Locate the cell with the specified text and output its [X, Y] center coordinate. 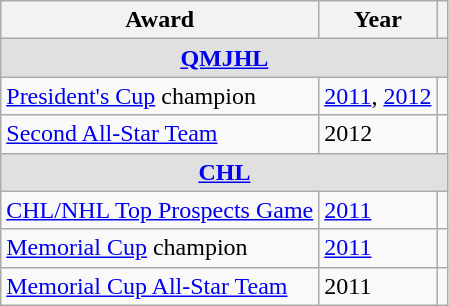
Award [160, 20]
2012 [378, 134]
CHL/NHL Top Prospects Game [160, 210]
Year [378, 20]
Memorial Cup champion [160, 248]
Second All-Star Team [160, 134]
President's Cup champion [160, 96]
CHL [224, 172]
2011, 2012 [378, 96]
QMJHL [224, 58]
Memorial Cup All-Star Team [160, 286]
